Output the (x, y) coordinate of the center of the cell containing the given text.  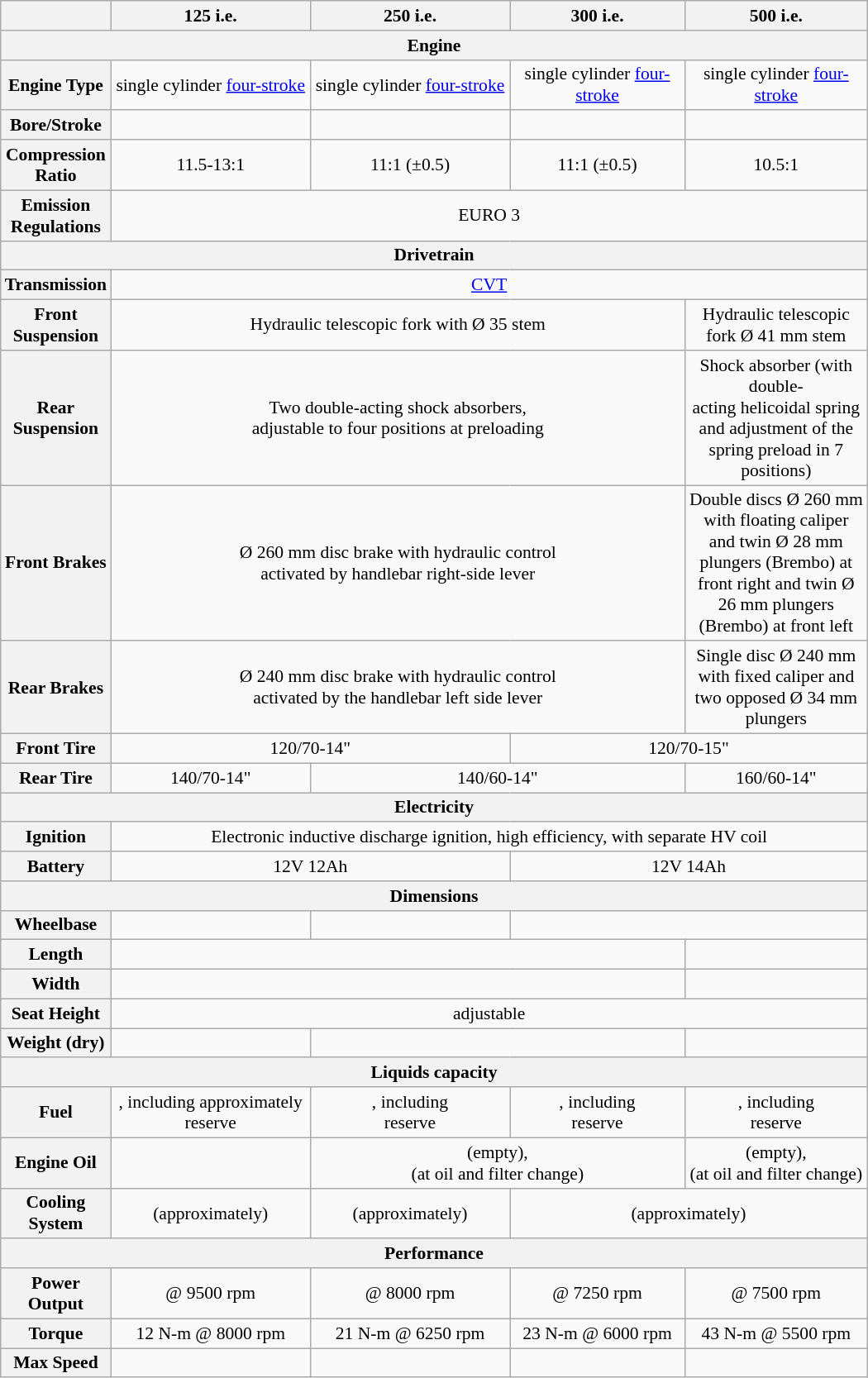
Emission Regulations (56, 215)
11.5-13:1 (210, 165)
Rear Tire (56, 778)
Rear Suspension (56, 418)
Battery (56, 866)
Max Speed (56, 1363)
Ø 260 mm disc brake with hydraulic controlactivated by handlebar right-side lever (398, 564)
500 i.e. (775, 16)
Engine Type (56, 84)
Rear Brakes (56, 688)
Front Suspension (56, 326)
Hydraulic telescopic fork Ø 41 mm stem (775, 326)
Double discs Ø 260 mm with floating caliperand twin Ø 28 mm plungers (Brembo) at front right and twin Ø 26 mm plungers (Brembo) at front left (775, 564)
Front Tire (56, 749)
10.5:1 (775, 165)
Ignition (56, 837)
CVT (489, 285)
Fuel (56, 1113)
Bore/Stroke (56, 126)
Cooling System (56, 1213)
Engine (434, 45)
12V 12Ah (311, 866)
140/60-14" (498, 778)
43 N-m @ 5500 rpm (775, 1333)
Power Output (56, 1293)
160/60-14" (775, 778)
adjustable (489, 1013)
@ 9500 rpm (210, 1293)
Ø 240 mm disc brake with hydraulic controlactivated by the handlebar left side lever (398, 688)
@ 7500 rpm (775, 1293)
Electronic inductive discharge ignition, high efficiency, with separate HV coil (489, 837)
Single disc Ø 240 mm with fixed caliper and two opposed Ø 34 mm plungers (775, 688)
Seat Height (56, 1013)
120/70-14" (311, 749)
Compression Ratio (56, 165)
12V 14Ah (689, 866)
Wheelbase (56, 925)
Two double-acting shock absorbers,adjustable to four positions at preloading (398, 418)
@ 8000 rpm (410, 1293)
Transmission (56, 285)
Liquids capacity (434, 1073)
Drivetrain (434, 255)
Engine Oil (56, 1162)
Width (56, 985)
250 i.e. (410, 16)
Dimensions (434, 896)
Length (56, 955)
125 i.e. (210, 16)
23 N-m @ 6000 rpm (598, 1333)
Front Brakes (56, 564)
Hydraulic telescopic fork with Ø 35 stem (398, 326)
@ 7250 rpm (598, 1293)
12 N-m @ 8000 rpm (210, 1333)
140/70-14" (210, 778)
120/70-15" (689, 749)
Performance (434, 1254)
Torque (56, 1333)
Weight (dry) (56, 1043)
, including approximately reserve (210, 1113)
300 i.e. (598, 16)
21 N-m @ 6250 rpm (410, 1333)
Shock absorber (with double-acting helicoidal spring and adjustment of the spring preload in 7 positions) (775, 418)
Electricity (434, 808)
EURO 3 (489, 215)
